Search for the cell housing the specified text and yield its [X, Y] center coordinate. 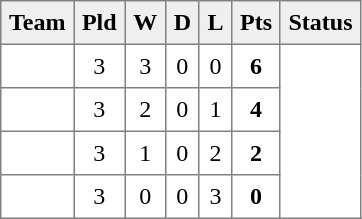
4 [256, 110]
W [145, 23]
Status [320, 23]
D [182, 23]
Team [38, 23]
6 [256, 66]
L [216, 23]
Pts [256, 23]
Pld [100, 23]
